Find where the given text appears and provide that cell's center as (x, y) coordinate. 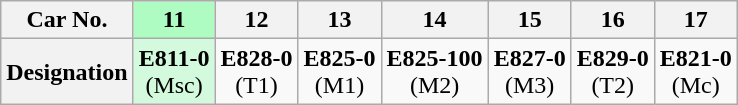
E825-0(M1) (340, 72)
Designation (67, 72)
16 (612, 20)
17 (696, 20)
E825-100(M2) (434, 72)
E821-0(Mc) (696, 72)
E829-0(T2) (612, 72)
12 (256, 20)
15 (530, 20)
E827-0(M3) (530, 72)
11 (174, 20)
E811-0(Msc) (174, 72)
13 (340, 20)
14 (434, 20)
E828-0(T1) (256, 72)
Car No. (67, 20)
